Capture the cell that displays the provided text and extract its [x, y] central coordinate. 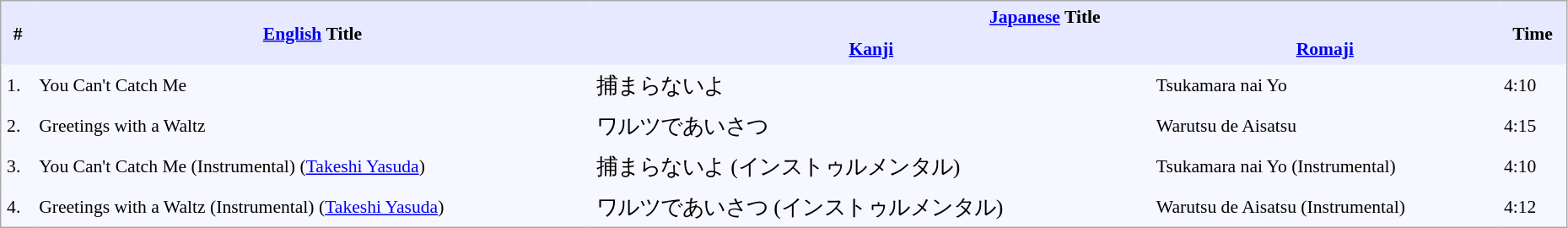
捕まらないよ [871, 84]
You Can't Catch Me (Instrumental) (Takeshi Yasuda) [312, 166]
Warutsu de Aisatsu [1325, 125]
4:15 [1533, 125]
4:12 [1533, 206]
Time [1533, 33]
Greetings with a Waltz (Instrumental) (Takeshi Yasuda) [312, 206]
3. [17, 166]
捕まらないよ (インストゥルメンタル) [871, 166]
ワルツであいさつ [871, 125]
You Can't Catch Me [312, 84]
4. [17, 206]
Tsukamara nai Yo [1325, 84]
1. [17, 84]
Romaji [1325, 49]
Tsukamara nai Yo (Instrumental) [1325, 166]
English Title [312, 33]
ワルツであいさつ (インストゥルメンタル) [871, 206]
Japanese Title [1045, 17]
Warutsu de Aisatsu (Instrumental) [1325, 206]
2. [17, 125]
# [17, 33]
Greetings with a Waltz [312, 125]
Kanji [871, 49]
